Capture the cell that displays the provided text and extract its [X, Y] central coordinate. 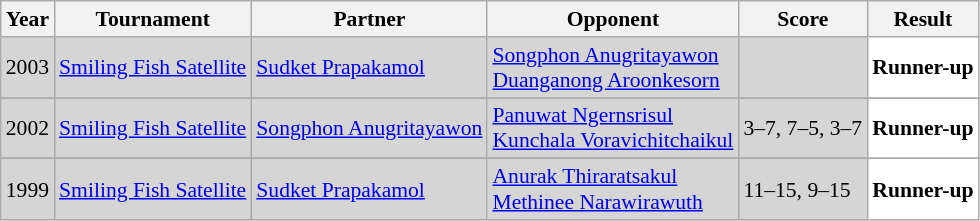
Songphon Anugritayawon Duanganong Aroonkesorn [612, 68]
Panuwat Ngernsrisul Kunchala Voravichitchaikul [612, 128]
Songphon Anugritayawon [369, 128]
11–15, 9–15 [802, 190]
Score [802, 19]
2002 [28, 128]
1999 [28, 190]
Result [922, 19]
Year [28, 19]
Partner [369, 19]
2003 [28, 68]
Tournament [152, 19]
Opponent [612, 19]
3–7, 7–5, 3–7 [802, 128]
Anurak Thiraratsakul Methinee Narawirawuth [612, 190]
